Determine the (x, y) coordinate at the center of the cell enclosing the given text.  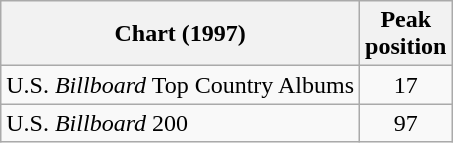
97 (406, 123)
U.S. Billboard 200 (180, 123)
U.S. Billboard Top Country Albums (180, 85)
17 (406, 85)
Peakposition (406, 34)
Chart (1997) (180, 34)
